Pinpoint the cell where the given text exists, returning its [x, y] midpoint coordinate. 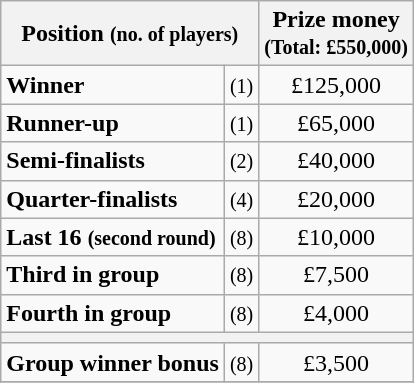
Runner-up [113, 123]
Semi-finalists [113, 161]
Position (no. of players) [130, 34]
Group winner bonus [113, 362]
Winner [113, 85]
Prize money(Total: £550,000) [336, 34]
£40,000 [336, 161]
£10,000 [336, 237]
Third in group [113, 275]
£4,000 [336, 313]
(2) [241, 161]
£3,500 [336, 362]
Fourth in group [113, 313]
(4) [241, 199]
Quarter-finalists [113, 199]
£125,000 [336, 85]
£65,000 [336, 123]
Last 16 (second round) [113, 237]
£7,500 [336, 275]
£20,000 [336, 199]
